Search for the cell housing the specified text and yield its (x, y) center coordinate. 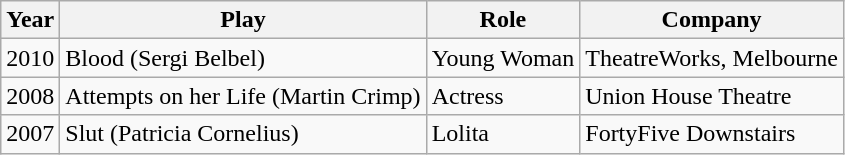
TheatreWorks, Melbourne (712, 58)
Blood (Sergi Belbel) (243, 58)
Play (243, 20)
2008 (30, 96)
Slut (Patricia Cornelius) (243, 134)
Company (712, 20)
Role (503, 20)
2010 (30, 58)
Lolita (503, 134)
2007 (30, 134)
FortyFive Downstairs (712, 134)
Attempts on her Life (Martin Crimp) (243, 96)
Union House Theatre (712, 96)
Young Woman (503, 58)
Year (30, 20)
Actress (503, 96)
